Output the (X, Y) coordinate of the center of the cell containing the given text.  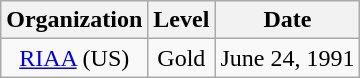
Date (288, 20)
RIAA (US) (74, 58)
Organization (74, 20)
Gold (182, 58)
Level (182, 20)
June 24, 1991 (288, 58)
